Pinpoint the cell where the given text exists, returning its [x, y] midpoint coordinate. 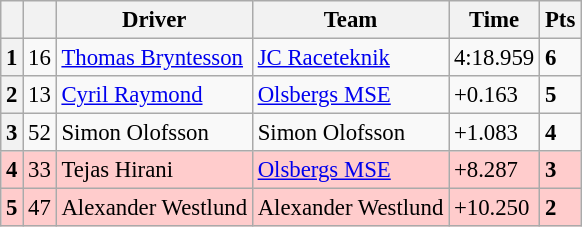
Pts [560, 20]
6 [560, 58]
Time [494, 20]
Cyril Raymond [154, 95]
+10.250 [494, 208]
Tejas Hirani [154, 170]
1 [12, 58]
33 [40, 170]
JC Raceteknik [350, 58]
Thomas Bryntesson [154, 58]
16 [40, 58]
13 [40, 95]
+1.083 [494, 133]
52 [40, 133]
Driver [154, 20]
4:18.959 [494, 58]
47 [40, 208]
Team [350, 20]
+0.163 [494, 95]
+8.287 [494, 170]
